Find where the given text appears and provide that cell's center as [X, Y] coordinate. 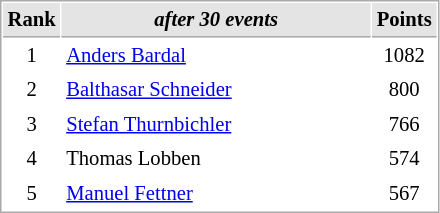
4 [32, 158]
Points [404, 20]
1 [32, 56]
2 [32, 90]
3 [32, 124]
5 [32, 194]
after 30 events [216, 20]
800 [404, 90]
Balthasar Schneider [216, 90]
Thomas Lobben [216, 158]
Anders Bardal [216, 56]
567 [404, 194]
Rank [32, 20]
1082 [404, 56]
Manuel Fettner [216, 194]
574 [404, 158]
Stefan Thurnbichler [216, 124]
766 [404, 124]
